Return [X, Y] of the center of cell containing provided text 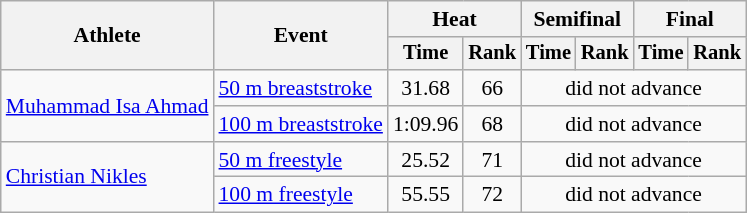
31.68 [426, 88]
Final [689, 19]
Muhammad Isa Ahmad [108, 106]
71 [492, 160]
25.52 [426, 160]
Athlete [108, 36]
1:09.96 [426, 124]
Heat [454, 19]
72 [492, 195]
Event [301, 36]
100 m breaststroke [301, 124]
66 [492, 88]
Semifinal [577, 19]
Christian Nikles [108, 178]
50 m freestyle [301, 160]
68 [492, 124]
55.55 [426, 195]
100 m freestyle [301, 195]
50 m breaststroke [301, 88]
